For the text-containing cell, return its midpoint in (x, y) coordinate format. 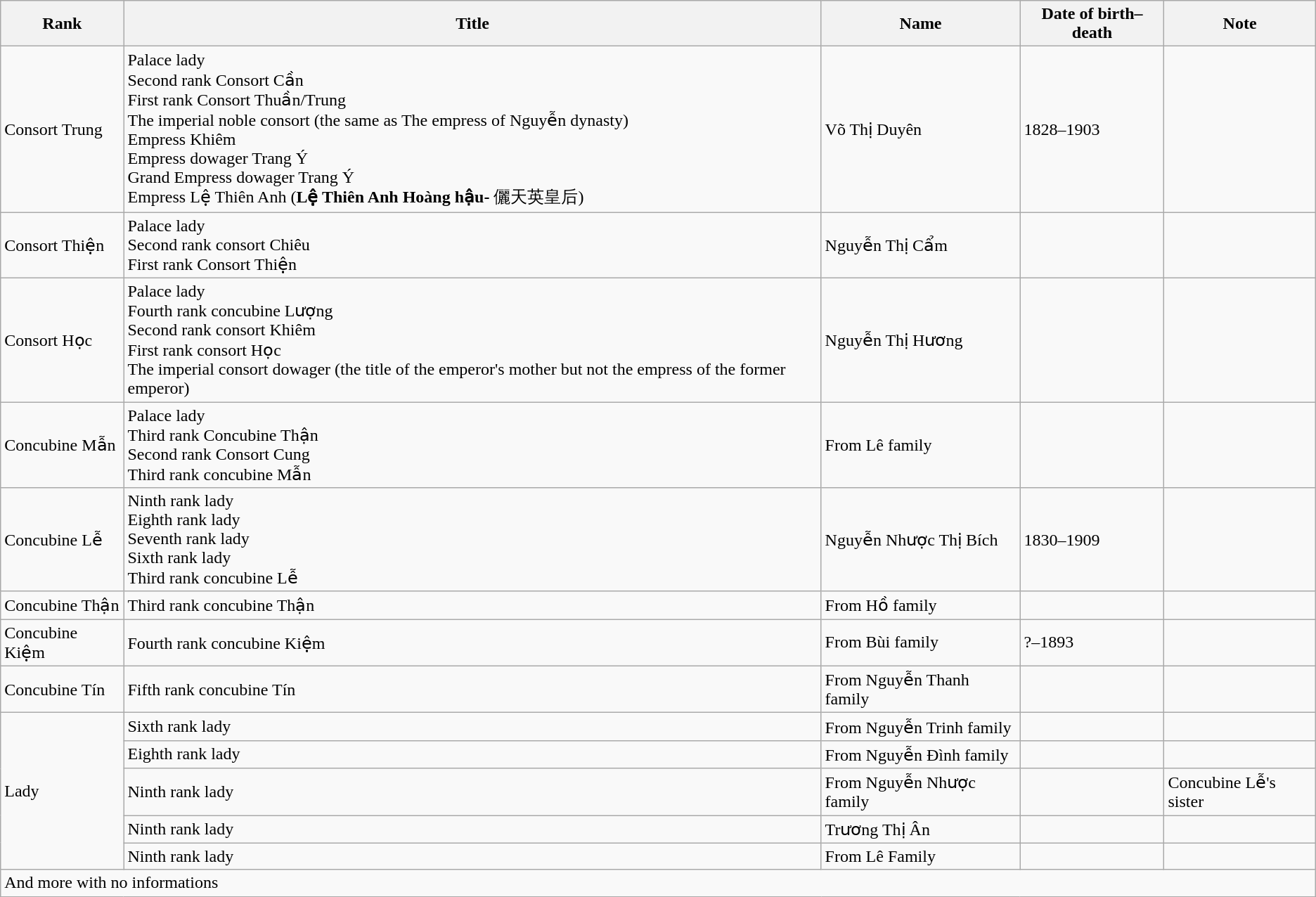
Nguyễn Thị Hương (921, 340)
Fifth rank concubine Tín (472, 689)
1828–1903 (1092, 129)
And more with no informations (658, 883)
Consort Thiện (62, 245)
Ninth rank ladyEighth rank ladySeventh rank ladySixth rank ladyThird rank concubine Lễ (472, 540)
Nguyễn Thị Cẩm (921, 245)
Concubine Lễ (62, 540)
Nguyễn Nhược Thị Bích (921, 540)
Note (1240, 24)
Palace ladySecond rank consort ChiêuFirst rank Consort Thiện (472, 245)
From Lê family (921, 445)
Palace ladyThird rank Concubine ThậnSecond rank Consort CungThird rank concubine Mẫn (472, 445)
Title (472, 24)
From Hồ family (921, 605)
Sixth rank lady (472, 727)
?–1893 (1092, 643)
Trương Thị Ân (921, 830)
From Bùi family (921, 643)
From Lê Family (921, 856)
Name (921, 24)
Fourth rank concubine Kiệm (472, 643)
Concubine Kiệm (62, 643)
Rank (62, 24)
Concubine Mẫn (62, 445)
Consort Học (62, 340)
Consort Trung (62, 129)
From Nguyễn Nhược family (921, 792)
Lady (62, 792)
Concubine Thận (62, 605)
1830–1909 (1092, 540)
Concubine Lễ's sister (1240, 792)
Concubine Tín (62, 689)
Third rank concubine Thận (472, 605)
Date of birth–death (1092, 24)
Võ Thị Duyên (921, 129)
From Nguyễn Đình family (921, 754)
From Nguyễn Thanh family (921, 689)
From Nguyễn Trinh family (921, 727)
Eighth rank lady (472, 754)
